Search for the cell housing the specified text and yield its [x, y] center coordinate. 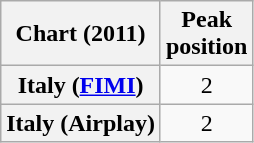
Italy (Airplay) [81, 123]
Chart (2011) [81, 34]
Peakposition [206, 34]
Italy (FIMI) [81, 85]
